Output the [x, y] coordinate of the center of the cell containing the given text.  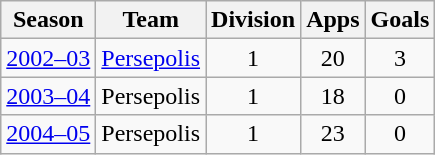
2002–03 [48, 58]
Season [48, 20]
18 [333, 96]
Team [151, 20]
23 [333, 134]
Goals [400, 20]
20 [333, 58]
Apps [333, 20]
2003–04 [48, 96]
Division [254, 20]
2004–05 [48, 134]
3 [400, 58]
